Search for the cell housing the specified text and yield its (x, y) center coordinate. 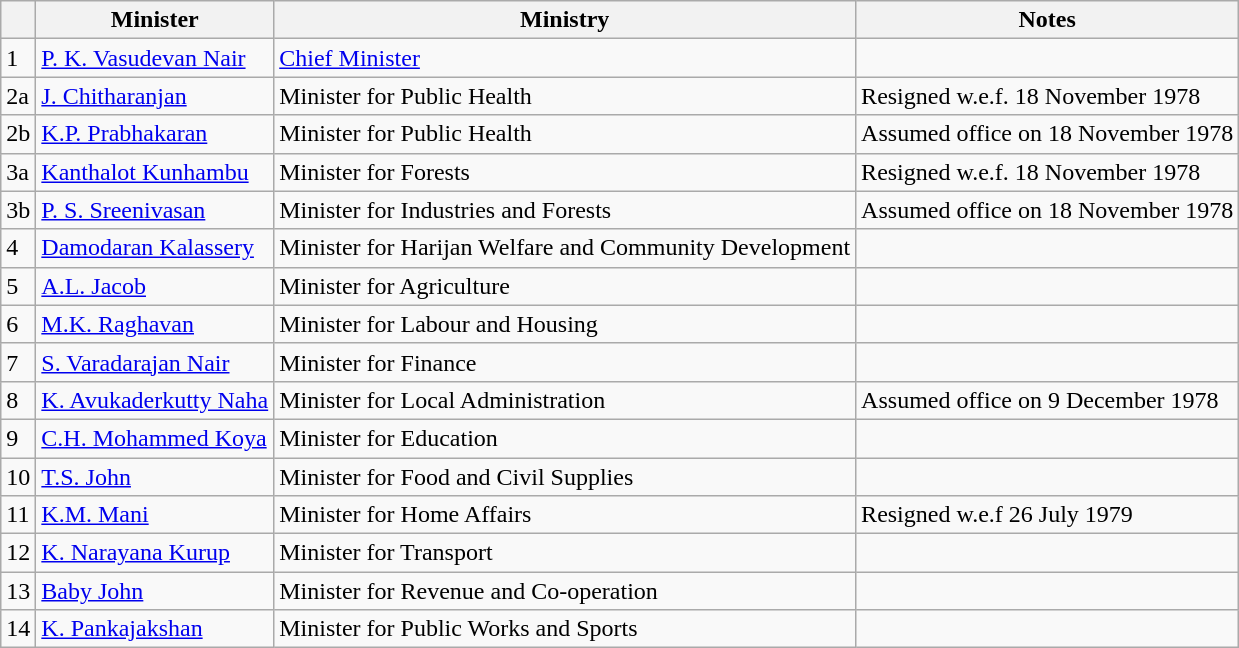
C.H. Mohammed Koya (155, 438)
Ministry (565, 20)
11 (18, 515)
Minister for Finance (565, 362)
1 (18, 58)
10 (18, 477)
Damodaran Kalassery (155, 248)
Chief Minister (565, 58)
P. K. Vasudevan Nair (155, 58)
Minister for Industries and Forests (565, 210)
Minister (155, 20)
3b (18, 210)
T.S. John (155, 477)
Assumed office on 9 December 1978 (1048, 400)
Minister for Harijan Welfare and Community Development (565, 248)
Minister for Transport (565, 553)
S. Varadarajan Nair (155, 362)
Kanthalot Kunhambu (155, 172)
Minister for Public Works and Sports (565, 629)
12 (18, 553)
2b (18, 134)
Resigned w.e.f 26 July 1979 (1048, 515)
9 (18, 438)
Minister for Education (565, 438)
Notes (1048, 20)
A.L. Jacob (155, 286)
K.M. Mani (155, 515)
Minister for Revenue and Co-operation (565, 591)
K.P. Prabhakaran (155, 134)
K. Narayana Kurup (155, 553)
5 (18, 286)
Minister for Labour and Housing (565, 324)
J. Chitharanjan (155, 96)
13 (18, 591)
6 (18, 324)
14 (18, 629)
K. Pankajakshan (155, 629)
8 (18, 400)
Minister for Local Administration (565, 400)
P. S. Sreenivasan (155, 210)
Minister for Home Affairs (565, 515)
4 (18, 248)
3a (18, 172)
Minister for Agriculture (565, 286)
M.K. Raghavan (155, 324)
7 (18, 362)
Minister for Food and Civil Supplies (565, 477)
K. Avukaderkutty Naha (155, 400)
Baby John (155, 591)
2a (18, 96)
Minister for Forests (565, 172)
